From the cell containing the given text, extract its center point as [x, y] coordinate. 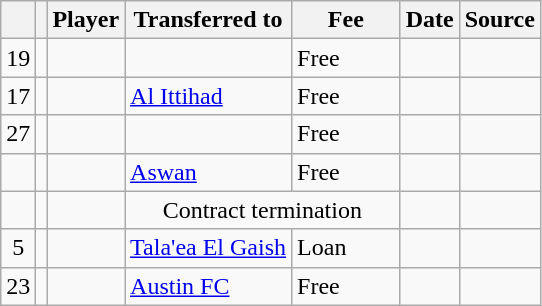
Transferred to [208, 20]
23 [18, 286]
Contract termination [263, 210]
27 [18, 134]
Fee [346, 20]
Source [500, 20]
17 [18, 96]
Loan [346, 248]
Aswan [208, 172]
Date [430, 20]
Player [86, 20]
19 [18, 58]
Tala'ea El Gaish [208, 248]
Al Ittihad [208, 96]
5 [18, 248]
Austin FC [208, 286]
